Detect which cell encompasses the target text, then output its [X, Y] center coordinate. 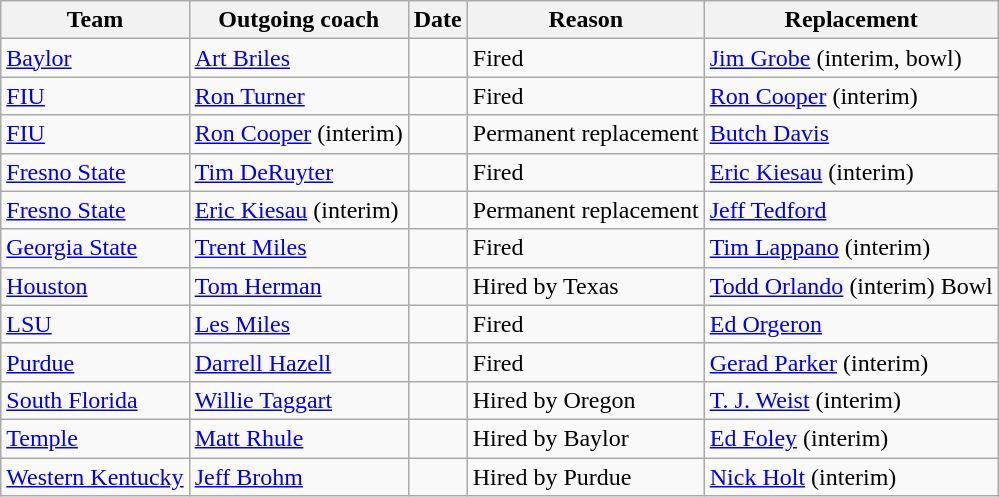
Hired by Baylor [586, 438]
Western Kentucky [95, 477]
Date [438, 20]
Darrell Hazell [298, 362]
Ed Foley (interim) [851, 438]
South Florida [95, 400]
Tim DeRuyter [298, 172]
Hired by Oregon [586, 400]
Tim Lappano (interim) [851, 248]
T. J. Weist (interim) [851, 400]
LSU [95, 324]
Jeff Brohm [298, 477]
Todd Orlando (interim) Bowl [851, 286]
Nick Holt (interim) [851, 477]
Willie Taggart [298, 400]
Houston [95, 286]
Ed Orgeron [851, 324]
Team [95, 20]
Hired by Purdue [586, 477]
Purdue [95, 362]
Tom Herman [298, 286]
Temple [95, 438]
Butch Davis [851, 134]
Les Miles [298, 324]
Trent Miles [298, 248]
Baylor [95, 58]
Matt Rhule [298, 438]
Jeff Tedford [851, 210]
Jim Grobe (interim, bowl) [851, 58]
Reason [586, 20]
Georgia State [95, 248]
Gerad Parker (interim) [851, 362]
Art Briles [298, 58]
Ron Turner [298, 96]
Replacement [851, 20]
Outgoing coach [298, 20]
Hired by Texas [586, 286]
